Extract the [X, Y] coordinate from the center of the cell holding the provided text.  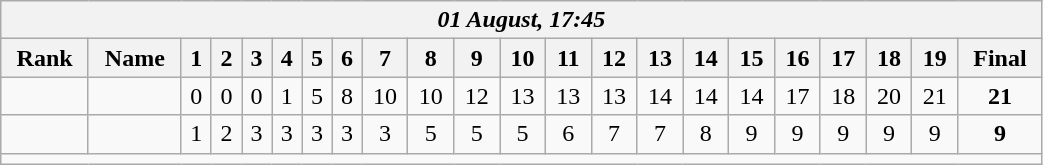
Rank [45, 58]
16 [797, 58]
4 [287, 58]
01 August, 17:45 [522, 20]
Final [1000, 58]
15 [752, 58]
Name [134, 58]
20 [889, 96]
19 [935, 58]
11 [568, 58]
